Search for the cell housing the specified text and yield its (x, y) center coordinate. 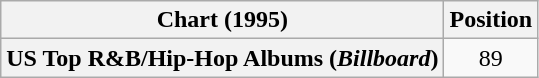
Chart (1995) (222, 20)
89 (491, 58)
US Top R&B/Hip-Hop Albums (Billboard) (222, 58)
Position (491, 20)
